Capture the cell that displays the provided text and extract its (X, Y) central coordinate. 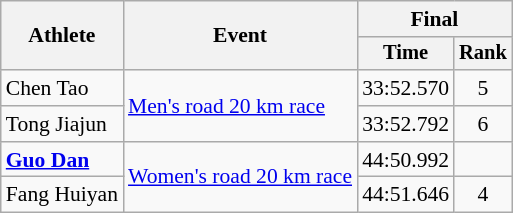
Women's road 20 km race (240, 178)
5 (483, 88)
33:52.570 (406, 88)
Final (434, 19)
Fang Huiyan (62, 195)
Guo Dan (62, 160)
Rank (483, 54)
6 (483, 124)
33:52.792 (406, 124)
44:50.992 (406, 160)
Time (406, 54)
Tong Jiajun (62, 124)
44:51.646 (406, 195)
Event (240, 36)
Chen Tao (62, 88)
Athlete (62, 36)
Men's road 20 km race (240, 106)
4 (483, 195)
